Identify which cell holds the provided text, then report its [x, y] central coordinate. 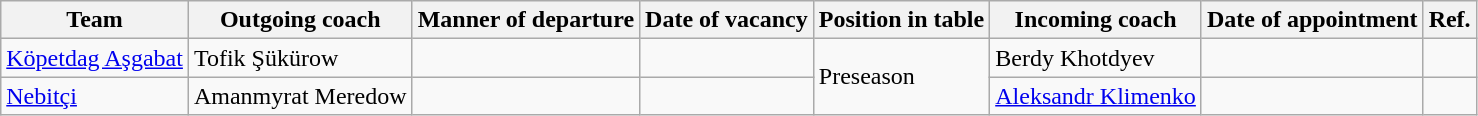
Position in table [901, 20]
Aleksandr Klimenko [1096, 96]
Ref. [1450, 20]
Date of appointment [1312, 20]
Team [95, 20]
Date of vacancy [727, 20]
Nebitçi [95, 96]
Incoming coach [1096, 20]
Köpetdag Aşgabat [95, 58]
Preseason [901, 77]
Berdy Khotdyev [1096, 58]
Manner of departure [526, 20]
Outgoing coach [300, 20]
Amanmyrat Meredow [300, 96]
Tofik Şükürow [300, 58]
